Return the (X, Y) coordinate for the center point of the cell that contains the specified text.  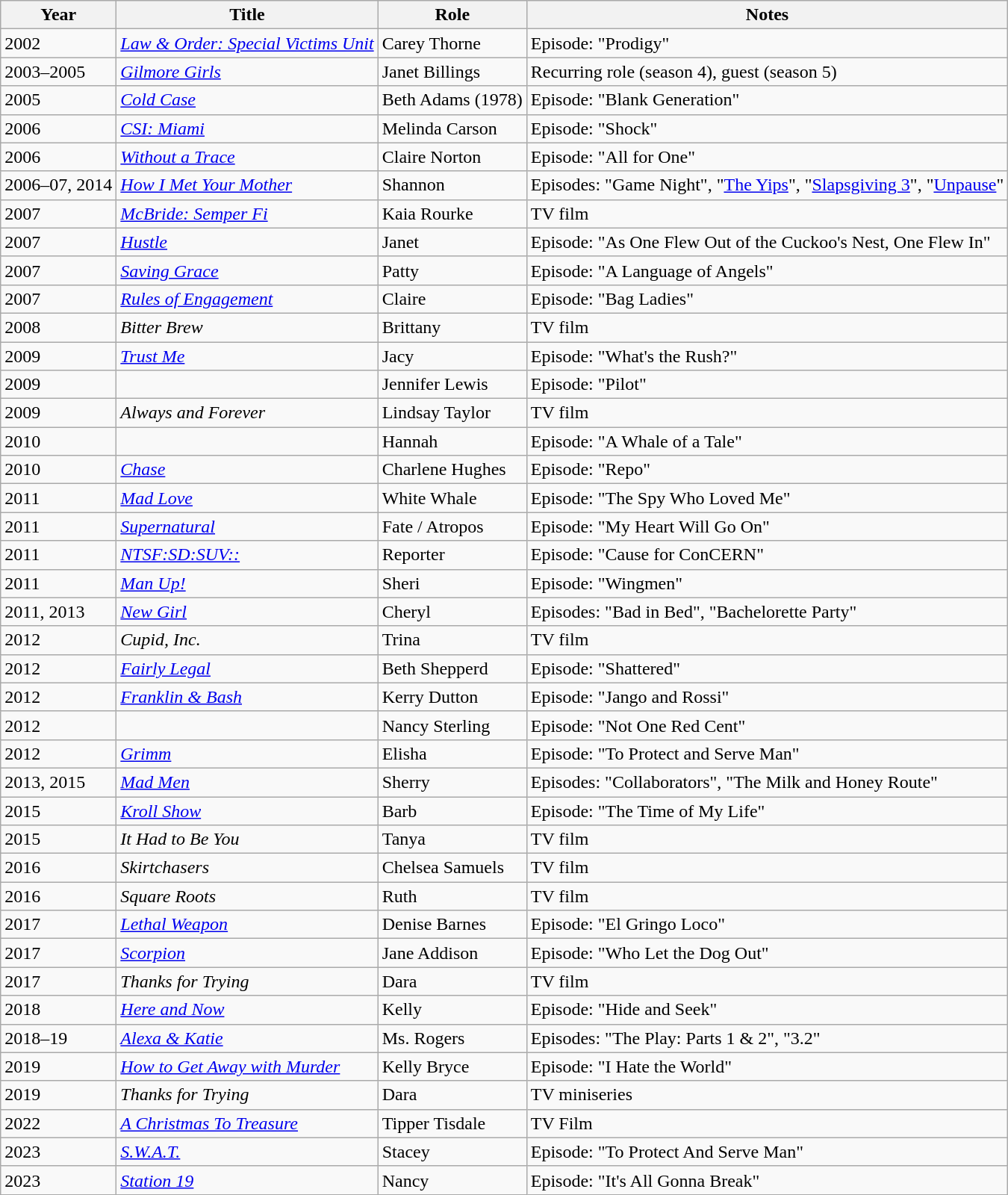
NTSF:SD:SUV:: (247, 555)
Supernatural (247, 527)
Episode: "Bag Ladies" (768, 299)
Kelly (452, 1010)
Cheryl (452, 612)
Episode: "Pilot" (768, 385)
Hustle (247, 242)
Charlene Hughes (452, 470)
Episode: "To Protect and Serve Man" (768, 754)
Ms. Rogers (452, 1038)
Episodes: "Collaborators", "The Milk and Honey Route" (768, 782)
Notes (768, 15)
2018 (58, 1010)
Episode: "A Language of Angels" (768, 270)
Episode: "Jango and Rossi" (768, 697)
Episode: "All for One" (768, 157)
Man Up! (247, 583)
Here and Now (247, 1010)
TV Film (768, 1123)
Episode: "Shock" (768, 128)
Sherry (452, 782)
Title (247, 15)
Franklin & Bash (247, 697)
Role (452, 15)
Janet (452, 242)
Tipper Tisdale (452, 1123)
Fairly Legal (247, 668)
Skirtchasers (247, 868)
Saving Grace (247, 270)
Kelly Bryce (452, 1067)
Rules of Engagement (247, 299)
Claire Norton (452, 157)
Law & Order: Special Victims Unit (247, 43)
2005 (58, 100)
2006–07, 2014 (58, 185)
Hannah (452, 441)
TV miniseries (768, 1095)
Without a Trace (247, 157)
2022 (58, 1123)
Fate / Atropos (452, 527)
Episodes: "The Play: Parts 1 & 2", "3.2" (768, 1038)
Claire (452, 299)
Chase (247, 470)
Nancy Sterling (452, 725)
Episode: "Blank Generation" (768, 100)
Alexa & Katie (247, 1038)
Episode: "Repo" (768, 470)
Tanya (452, 839)
Square Roots (247, 896)
New Girl (247, 612)
Carey Thorne (452, 43)
Jacy (452, 356)
Episode: "Who Let the Dog Out" (768, 953)
2002 (58, 43)
Always and Forever (247, 413)
McBride: Semper Fi (247, 214)
White Whale (452, 498)
2011, 2013 (58, 612)
Lindsay Taylor (452, 413)
Episode: "Shattered" (768, 668)
Sheri (452, 583)
Beth Shepperd (452, 668)
Episode: "Wingmen" (768, 583)
Shannon (452, 185)
It Had to Be You (247, 839)
Episode: "It's All Gonna Break" (768, 1180)
Nancy (452, 1180)
Episode: "My Heart Will Go On" (768, 527)
Episode: "A Whale of a Tale" (768, 441)
Episode: "I Hate the World" (768, 1067)
Year (58, 15)
Trina (452, 640)
Jane Addison (452, 953)
Episode: "To Protect And Serve Man" (768, 1152)
2008 (58, 327)
Episode: "What's the Rush?" (768, 356)
Janet Billings (452, 72)
2013, 2015 (58, 782)
Lethal Weapon (247, 925)
How to Get Away with Murder (247, 1067)
A Christmas To Treasure (247, 1123)
2018–19 (58, 1038)
Brittany (452, 327)
Recurring role (season 4), guest (season 5) (768, 72)
Episode: "The Spy Who Loved Me" (768, 498)
Reporter (452, 555)
Mad Love (247, 498)
Beth Adams (1978) (452, 100)
Chelsea Samuels (452, 868)
Episode: "Cause for ConCERN" (768, 555)
How I Met Your Mother (247, 185)
Barb (452, 810)
Elisha (452, 754)
Episode: "Not One Red Cent" (768, 725)
Trust Me (247, 356)
Episodes: "Bad in Bed", "Bachelorette Party" (768, 612)
Kerry Dutton (452, 697)
Scorpion (247, 953)
Denise Barnes (452, 925)
CSI: Miami (247, 128)
2003–2005 (58, 72)
Cupid, Inc. (247, 640)
Bitter Brew (247, 327)
Gilmore Girls (247, 72)
S.W.A.T. (247, 1152)
Episode: "Prodigy" (768, 43)
Episodes: "Game Night", "The Yips", "Slapsgiving 3", "Unpause" (768, 185)
Grimm (247, 754)
Kaia Rourke (452, 214)
Episode: "Hide and Seek" (768, 1010)
Episode: "The Time of My Life" (768, 810)
Patty (452, 270)
Mad Men (247, 782)
Stacey (452, 1152)
Melinda Carson (452, 128)
Episode: "El Gringo Loco" (768, 925)
Cold Case (247, 100)
Ruth (452, 896)
Kroll Show (247, 810)
Jennifer Lewis (452, 385)
Episode: "As One Flew Out of the Cuckoo's Nest, One Flew In" (768, 242)
Station 19 (247, 1180)
